From the cell containing the given text, extract its center point as [X, Y] coordinate. 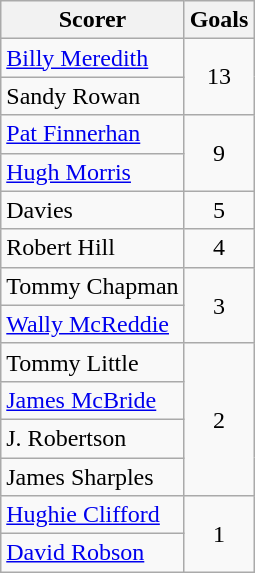
Pat Finnerhan [92, 134]
1 [219, 534]
Hughie Clifford [92, 515]
David Robson [92, 553]
Tommy Chapman [92, 286]
Sandy Rowan [92, 96]
James McBride [92, 400]
3 [219, 305]
Tommy Little [92, 362]
5 [219, 210]
2 [219, 419]
Billy Meredith [92, 58]
Robert Hill [92, 248]
Scorer [92, 20]
Goals [219, 20]
Wally McReddie [92, 324]
13 [219, 77]
Hugh Morris [92, 172]
4 [219, 248]
J. Robertson [92, 438]
James Sharples [92, 477]
Davies [92, 210]
9 [219, 153]
